Capture the cell that displays the provided text and extract its [x, y] central coordinate. 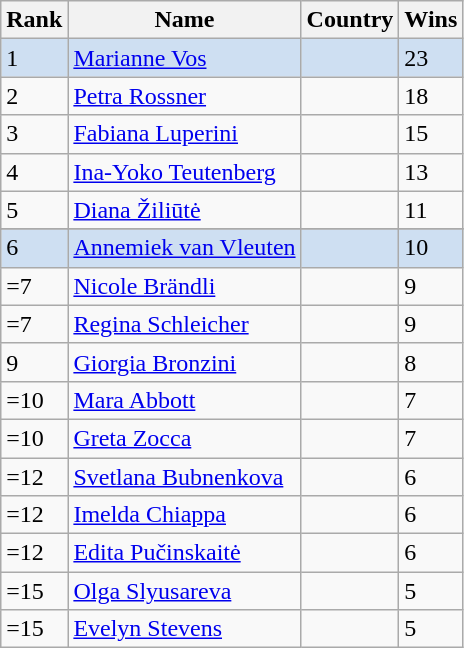
Olga Slyusareva [184, 591]
Ina-Yoko Teutenberg [184, 172]
Mara Abbott [184, 400]
Rank [34, 20]
4 [34, 172]
Diana Žiliūtė [184, 210]
Regina Schleicher [184, 324]
Edita Pučinskaitė [184, 553]
10 [431, 248]
15 [431, 134]
8 [431, 362]
Svetlana Bubnenkova [184, 477]
Imelda Chiappa [184, 515]
13 [431, 172]
1 [34, 58]
Giorgia Bronzini [184, 362]
Evelyn Stevens [184, 629]
3 [34, 134]
Country [350, 20]
18 [431, 96]
Petra Rossner [184, 96]
Nicole Brändli [184, 286]
Annemiek van Vleuten [184, 248]
23 [431, 58]
2 [34, 96]
11 [431, 210]
Fabiana Luperini [184, 134]
Name [184, 20]
Greta Zocca [184, 438]
Marianne Vos [184, 58]
Wins [431, 20]
